Search for the cell housing the specified text and yield its (x, y) center coordinate. 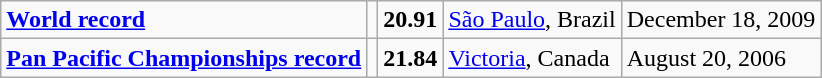
August 20, 2006 (721, 58)
São Paulo, Brazil (532, 20)
21.84 (410, 58)
World record (184, 20)
Pan Pacific Championships record (184, 58)
20.91 (410, 20)
December 18, 2009 (721, 20)
Victoria, Canada (532, 58)
